Extract the (X, Y) coordinate from the center of the cell holding the provided text.  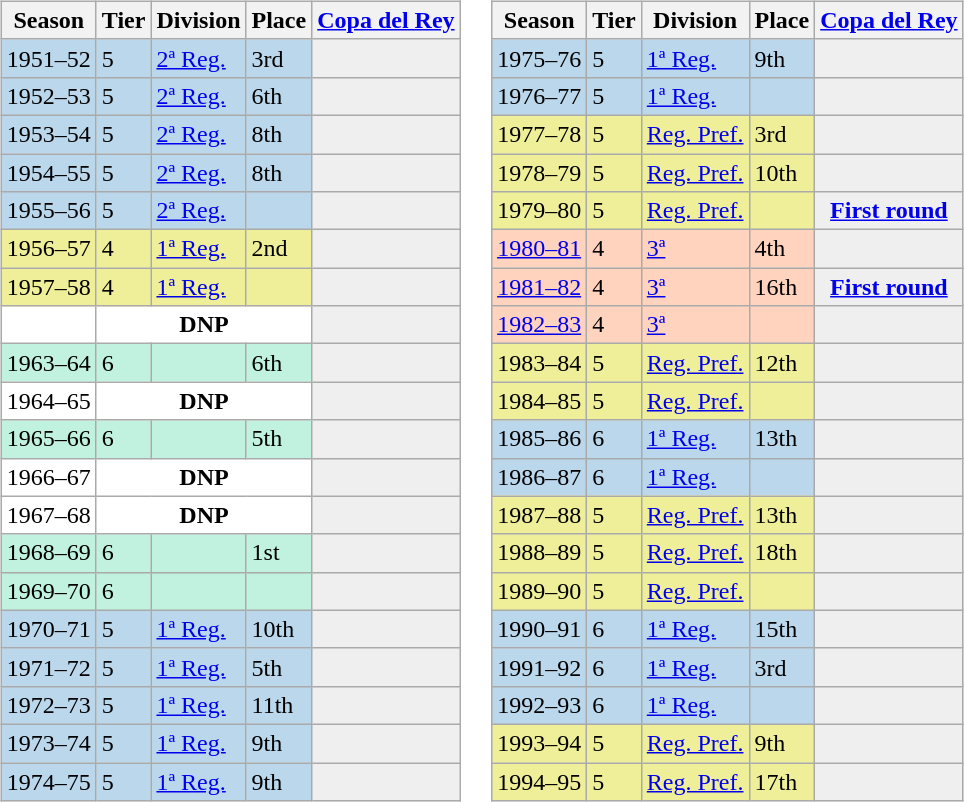
1969–70 (48, 591)
1952–53 (48, 96)
1955–56 (48, 211)
11th (279, 705)
1973–74 (48, 743)
1989–90 (540, 591)
1970–71 (48, 629)
18th (782, 553)
12th (782, 363)
1990–91 (540, 629)
1980–81 (540, 249)
1991–92 (540, 667)
1982–83 (540, 325)
1987–88 (540, 515)
1988–89 (540, 553)
16th (782, 287)
1972–73 (48, 705)
1993–94 (540, 743)
1994–95 (540, 781)
1976–77 (540, 96)
1965–66 (48, 439)
1977–78 (540, 134)
1978–79 (540, 173)
15th (782, 629)
1974–75 (48, 781)
1964–65 (48, 401)
1992–93 (540, 705)
17th (782, 781)
1971–72 (48, 667)
1957–58 (48, 287)
1963–64 (48, 363)
1968–69 (48, 553)
4th (782, 249)
1975–76 (540, 58)
1951–52 (48, 58)
1953–54 (48, 134)
1st (279, 553)
1967–68 (48, 515)
1986–87 (540, 477)
1981–82 (540, 287)
1985–86 (540, 439)
1983–84 (540, 363)
1966–67 (48, 477)
2nd (279, 249)
1979–80 (540, 211)
1984–85 (540, 401)
1954–55 (48, 173)
1956–57 (48, 249)
